Determine the [x, y] coordinate at the center of the cell enclosing the given text.  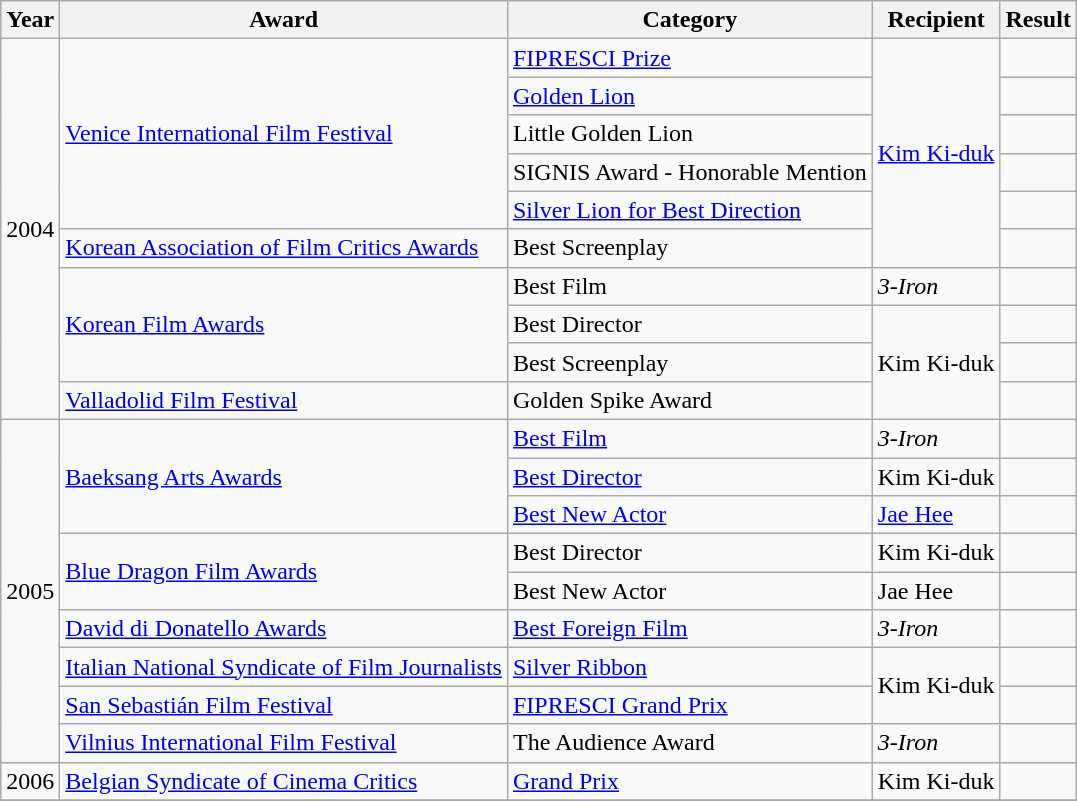
Recipient [936, 20]
Result [1038, 20]
Blue Dragon Film Awards [284, 572]
Korean Film Awards [284, 324]
2006 [30, 781]
2005 [30, 590]
2004 [30, 230]
Golden Spike Award [690, 400]
Korean Association of Film Critics Awards [284, 248]
Grand Prix [690, 781]
Italian National Syndicate of Film Journalists [284, 667]
Venice International Film Festival [284, 134]
SIGNIS Award - Honorable Mention [690, 172]
Golden Lion [690, 96]
FIPRESCI Grand Prix [690, 705]
FIPRESCI Prize [690, 58]
Little Golden Lion [690, 134]
Best Foreign Film [690, 629]
Baeksang Arts Awards [284, 476]
Award [284, 20]
The Audience Award [690, 743]
Year [30, 20]
San Sebastián Film Festival [284, 705]
Valladolid Film Festival [284, 400]
Belgian Syndicate of Cinema Critics [284, 781]
Category [690, 20]
Silver Lion for Best Direction [690, 210]
David di Donatello Awards [284, 629]
Silver Ribbon [690, 667]
Vilnius International Film Festival [284, 743]
